Scan for the cell matching the given text and deliver its (X, Y) coordinate at center. 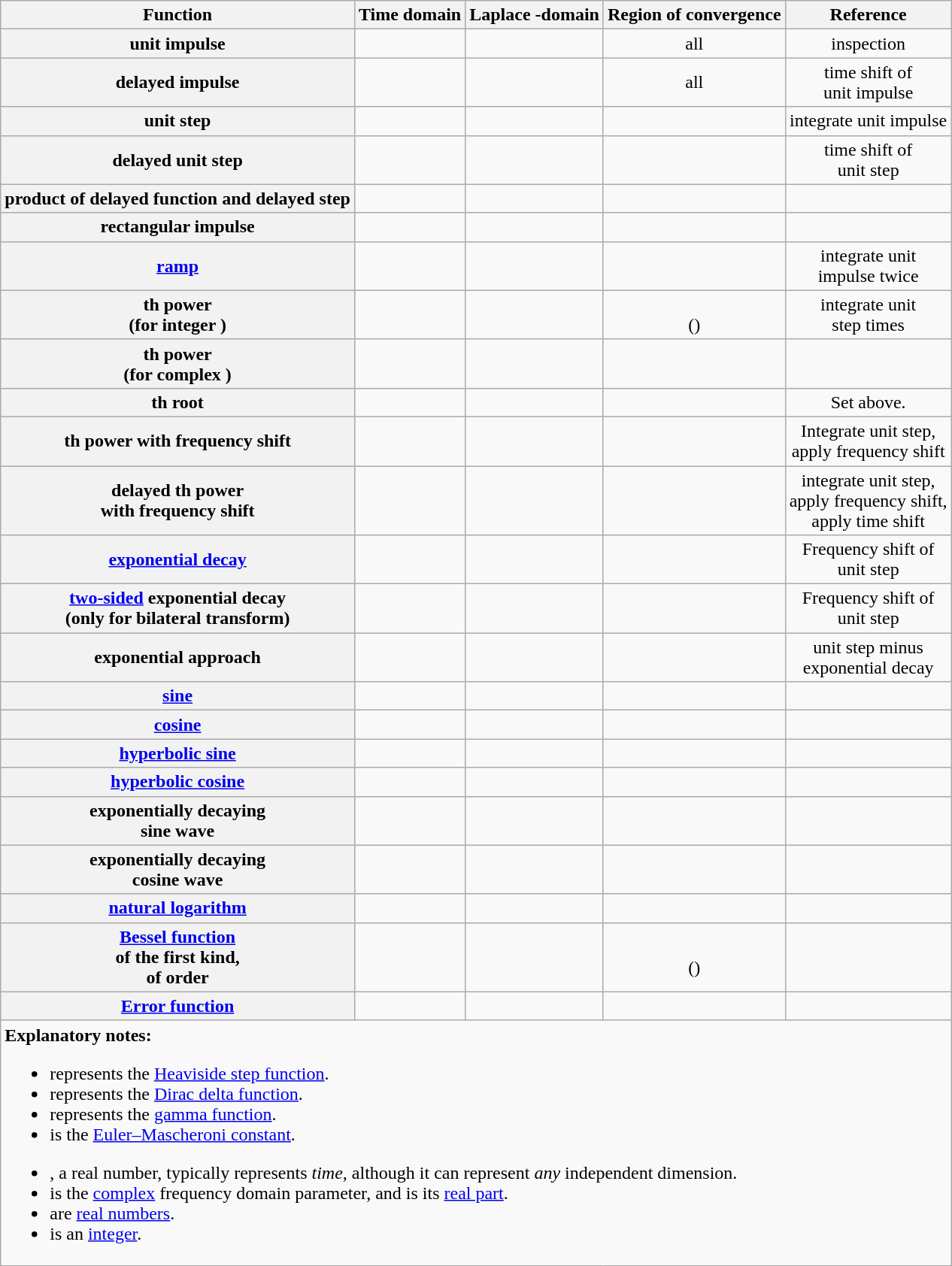
Laplace -domain (535, 15)
Region of convergence (694, 15)
unit impulse (177, 44)
two-sided exponential decay (only for bilateral transform) (177, 609)
hyperbolic sine (177, 753)
natural logarithm (177, 908)
delayed th power with frequency shift (177, 501)
inspection (868, 44)
Function (177, 15)
exponentially decaying sine wave (177, 821)
th power with frequency shift (177, 441)
th root (177, 402)
Bessel function of the first kind, of order (177, 957)
Error function (177, 1006)
hyperbolic cosine (177, 782)
exponential approach (177, 657)
ramp (177, 266)
product of delayed function and delayed step (177, 198)
Reference (868, 15)
unit step minusexponential decay (868, 657)
time shift ofunit step (868, 159)
Integrate unit step,apply frequency shift (868, 441)
time shift ofunit impulse (868, 83)
Set above. (868, 402)
Time domain (409, 15)
exponentially decaying cosine wave (177, 869)
integrate unitstep times (868, 314)
sine (177, 696)
delayed impulse (177, 83)
delayed unit step (177, 159)
th power (for complex ) (177, 364)
exponential decay (177, 559)
th power (for integer ) (177, 314)
cosine (177, 725)
rectangular impulse (177, 227)
integrate unit impulse (868, 121)
unit step (177, 121)
integrate unitimpulse twice (868, 266)
integrate unit step,apply frequency shift,apply time shift (868, 501)
